Pinpoint the cell where the given text exists, returning its (x, y) midpoint coordinate. 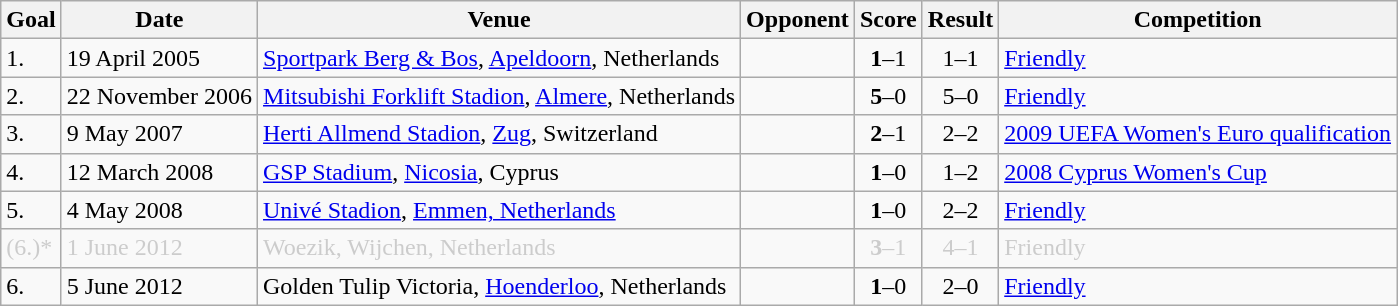
3–1 (888, 248)
Woezik, Wijchen, Netherlands (500, 248)
Univé Stadion, Emmen, Netherlands (500, 210)
Venue (500, 20)
22 November 2006 (159, 96)
4. (31, 172)
Date (159, 20)
12 March 2008 (159, 172)
2009 UEFA Women's Euro qualification (1198, 134)
5. (31, 210)
9 May 2007 (159, 134)
2. (31, 96)
2–1 (888, 134)
Sportpark Berg & Bos, Apeldoorn, Netherlands (500, 58)
2–0 (960, 286)
Competition (1198, 20)
Score (888, 20)
Golden Tulip Victoria, Hoenderloo, Netherlands (500, 286)
3. (31, 134)
(6.)* (31, 248)
6. (31, 286)
Opponent (798, 20)
Result (960, 20)
Goal (31, 20)
4 May 2008 (159, 210)
Herti Allmend Stadion, Zug, Switzerland (500, 134)
1. (31, 58)
Mitsubishi Forklift Stadion, Almere, Netherlands (500, 96)
2008 Cyprus Women's Cup (1198, 172)
1–2 (960, 172)
5 June 2012 (159, 286)
19 April 2005 (159, 58)
1 June 2012 (159, 248)
4–1 (960, 248)
GSP Stadium, Nicosia, Cyprus (500, 172)
